Detect which cell encompasses the target text, then output its [X, Y] center coordinate. 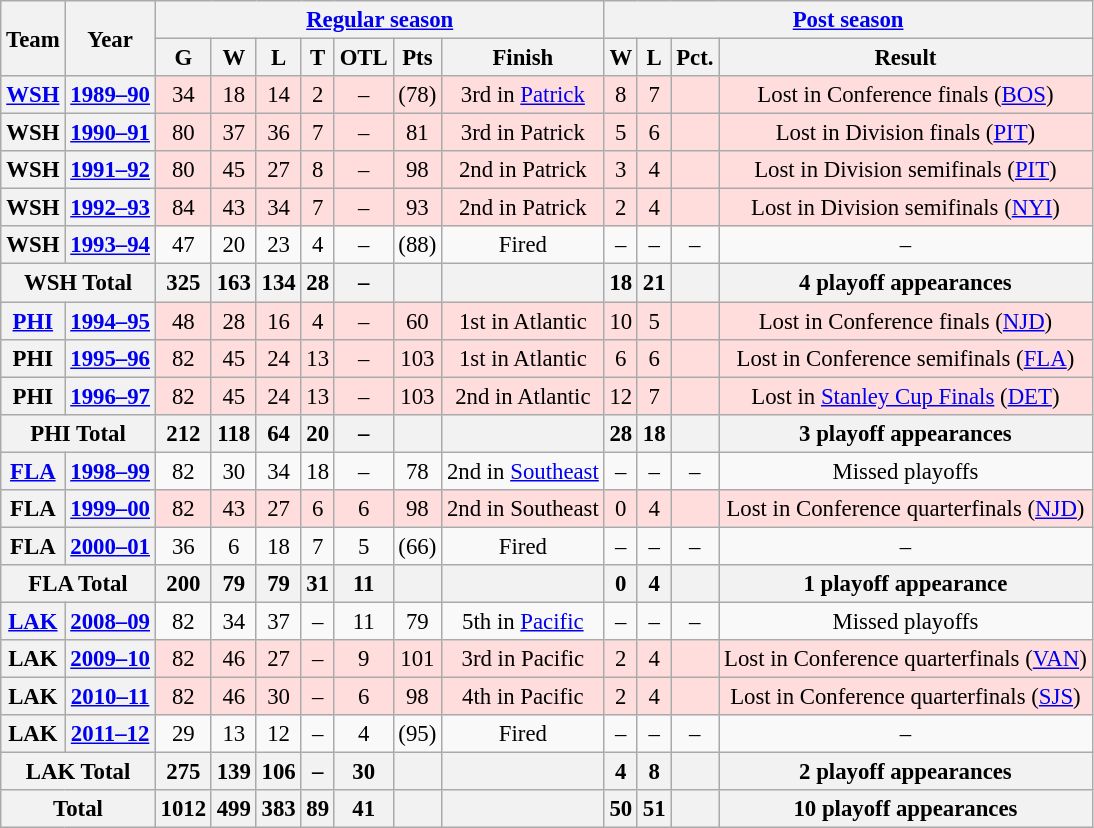
383 [278, 809]
2 playoff appearances [906, 772]
31 [318, 584]
Lost in Conference quarterfinals (VAN) [906, 659]
41 [364, 809]
Lost in Division semifinals (NYI) [906, 208]
134 [278, 283]
118 [234, 433]
PHI Total [78, 433]
10 [620, 321]
Post season [848, 20]
Team [33, 38]
106 [278, 772]
3rd in Pacific [523, 659]
FLA Total [78, 584]
51 [654, 809]
G [183, 58]
Lost in Conference finals (BOS) [906, 95]
(95) [418, 734]
4th in Pacific [523, 697]
325 [183, 283]
84 [183, 208]
OTL [364, 58]
1 playoff appearance [906, 584]
47 [183, 245]
Year [110, 38]
Lost in Conference semifinals (FLA) [906, 358]
2009–10 [110, 659]
1993–94 [110, 245]
Regular season [380, 20]
48 [183, 321]
4 playoff appearances [906, 283]
163 [234, 283]
Finish [523, 58]
139 [234, 772]
Result [906, 58]
Lost in Conference quarterfinals (SJS) [906, 697]
1998–99 [110, 471]
1999–00 [110, 509]
21 [654, 283]
Pts [418, 58]
275 [183, 772]
Lost in Conference finals (NJD) [906, 321]
Lost in Division finals (PIT) [906, 133]
2011–12 [110, 734]
2000–01 [110, 546]
81 [418, 133]
1992–93 [110, 208]
WSH Total [78, 283]
10 playoff appearances [906, 809]
1991–92 [110, 170]
2nd in Atlantic [523, 396]
1994–95 [110, 321]
LAK Total [78, 772]
64 [278, 433]
2008–09 [110, 621]
(78) [418, 95]
101 [418, 659]
1990–91 [110, 133]
5th in Pacific [523, 621]
23 [278, 245]
1012 [183, 809]
Lost in Division semifinals (PIT) [906, 170]
1996–97 [110, 396]
Total [78, 809]
(66) [418, 546]
9 [364, 659]
78 [418, 471]
200 [183, 584]
Pct. [695, 58]
89 [318, 809]
Lost in Conference quarterfinals (NJD) [906, 509]
3 [620, 170]
60 [418, 321]
29 [183, 734]
1995–96 [110, 358]
1989–90 [110, 95]
2010–11 [110, 697]
(88) [418, 245]
14 [278, 95]
499 [234, 809]
212 [183, 433]
T [318, 58]
50 [620, 809]
Lost in Stanley Cup Finals (DET) [906, 396]
3 playoff appearances [906, 433]
93 [418, 208]
16 [278, 321]
